For the text-containing cell, return its midpoint in (X, Y) coordinate format. 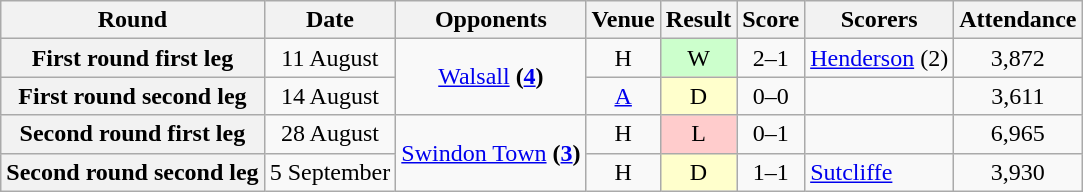
Venue (623, 20)
Result (698, 20)
0–0 (771, 96)
Second round second leg (132, 172)
W (698, 58)
Date (330, 20)
First round second leg (132, 96)
0–1 (771, 134)
3,611 (1018, 96)
3,930 (1018, 172)
5 September (330, 172)
Walsall (4) (491, 77)
A (623, 96)
14 August (330, 96)
Score (771, 20)
First round first leg (132, 58)
28 August (330, 134)
Opponents (491, 20)
Second round first leg (132, 134)
2–1 (771, 58)
3,872 (1018, 58)
6,965 (1018, 134)
Scorers (880, 20)
Sutcliffe (880, 172)
Swindon Town (3) (491, 153)
Attendance (1018, 20)
1–1 (771, 172)
Henderson (2) (880, 58)
Round (132, 20)
11 August (330, 58)
L (698, 134)
